Identify which cell holds the provided text, then report its (x, y) central coordinate. 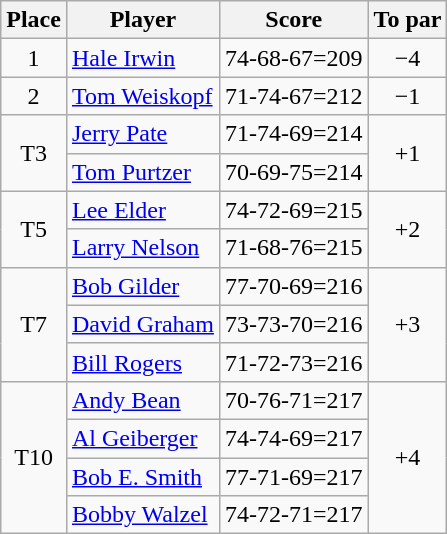
Al Geiberger (142, 438)
71-68-76=215 (294, 248)
T3 (34, 153)
David Graham (142, 324)
1 (34, 58)
74-72-71=217 (294, 515)
T10 (34, 457)
Bill Rogers (142, 362)
Lee Elder (142, 210)
71-72-73=216 (294, 362)
Score (294, 20)
77-70-69=216 (294, 286)
+2 (408, 229)
T5 (34, 229)
71-74-67=212 (294, 96)
Bobby Walzel (142, 515)
Place (34, 20)
+1 (408, 153)
77-71-69=217 (294, 477)
74-68-67=209 (294, 58)
73-73-70=216 (294, 324)
74-74-69=217 (294, 438)
Jerry Pate (142, 134)
−1 (408, 96)
Tom Weiskopf (142, 96)
71-74-69=214 (294, 134)
Bob Gilder (142, 286)
74-72-69=215 (294, 210)
Tom Purtzer (142, 172)
−4 (408, 58)
Bob E. Smith (142, 477)
70-76-71=217 (294, 400)
70-69-75=214 (294, 172)
T7 (34, 324)
Andy Bean (142, 400)
To par (408, 20)
2 (34, 96)
+3 (408, 324)
Player (142, 20)
Larry Nelson (142, 248)
+4 (408, 457)
Hale Irwin (142, 58)
